Capture the cell that displays the provided text and extract its (X, Y) central coordinate. 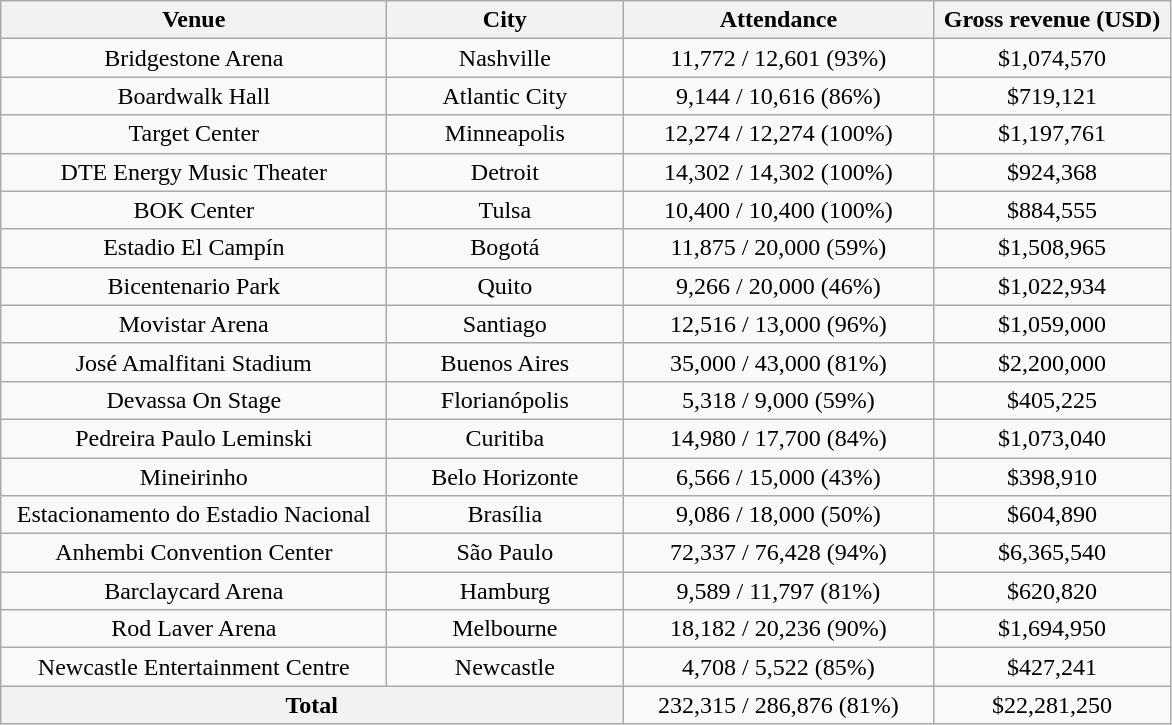
$719,121 (1052, 96)
12,516 / 13,000 (96%) (778, 324)
Atlantic City (505, 96)
Rod Laver Arena (194, 629)
14,302 / 14,302 (100%) (778, 172)
Newcastle Entertainment Centre (194, 667)
11,772 / 12,601 (93%) (778, 58)
Anhembi Convention Center (194, 553)
$1,022,934 (1052, 286)
$620,820 (1052, 591)
Barclaycard Arena (194, 591)
Curitiba (505, 438)
12,274 / 12,274 (100%) (778, 134)
Florianópolis (505, 400)
Melbourne (505, 629)
City (505, 20)
18,182 / 20,236 (90%) (778, 629)
Brasília (505, 515)
$22,281,250 (1052, 705)
9,589 / 11,797 (81%) (778, 591)
DTE Energy Music Theater (194, 172)
Estacionamento do Estadio Nacional (194, 515)
9,086 / 18,000 (50%) (778, 515)
35,000 / 43,000 (81%) (778, 362)
Santiago (505, 324)
$1,074,570 (1052, 58)
Minneapolis (505, 134)
14,980 / 17,700 (84%) (778, 438)
São Paulo (505, 553)
$398,910 (1052, 477)
$1,694,950 (1052, 629)
$924,368 (1052, 172)
BOK Center (194, 210)
9,144 / 10,616 (86%) (778, 96)
9,266 / 20,000 (46%) (778, 286)
4,708 / 5,522 (85%) (778, 667)
Bridgestone Arena (194, 58)
11,875 / 20,000 (59%) (778, 248)
$1,059,000 (1052, 324)
10,400 / 10,400 (100%) (778, 210)
$1,073,040 (1052, 438)
$6,365,540 (1052, 553)
$427,241 (1052, 667)
5,318 / 9,000 (59%) (778, 400)
$2,200,000 (1052, 362)
Venue (194, 20)
Bicentenario Park (194, 286)
Hamburg (505, 591)
$405,225 (1052, 400)
72,337 / 76,428 (94%) (778, 553)
Tulsa (505, 210)
Quito (505, 286)
Detroit (505, 172)
Boardwalk Hall (194, 96)
$604,890 (1052, 515)
232,315 / 286,876 (81%) (778, 705)
Pedreira Paulo Leminski (194, 438)
$884,555 (1052, 210)
Buenos Aires (505, 362)
Bogotá (505, 248)
Estadio El Campín (194, 248)
Attendance (778, 20)
Devassa On Stage (194, 400)
Target Center (194, 134)
Nashville (505, 58)
Movistar Arena (194, 324)
$1,197,761 (1052, 134)
Gross revenue (USD) (1052, 20)
6,566 / 15,000 (43%) (778, 477)
José Amalfitani Stadium (194, 362)
Belo Horizonte (505, 477)
$1,508,965 (1052, 248)
Mineirinho (194, 477)
Total (312, 705)
Newcastle (505, 667)
